Detect which cell encompasses the target text, then output its (x, y) center coordinate. 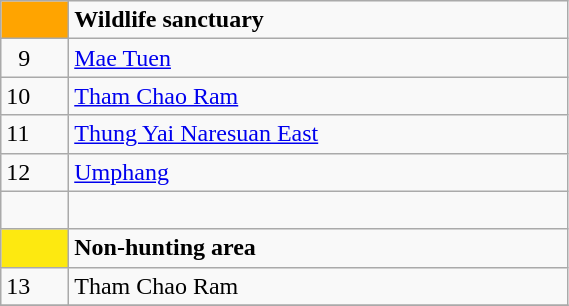
Mae Tuen (318, 58)
Non-hunting area (318, 248)
Thung Yai Naresuan East (318, 134)
9 (35, 58)
Wildlife sanctuary (318, 20)
12 (35, 172)
11 (35, 134)
13 (35, 286)
Umphang (318, 172)
10 (35, 96)
